For the text-containing cell, return its midpoint in [X, Y] coordinate format. 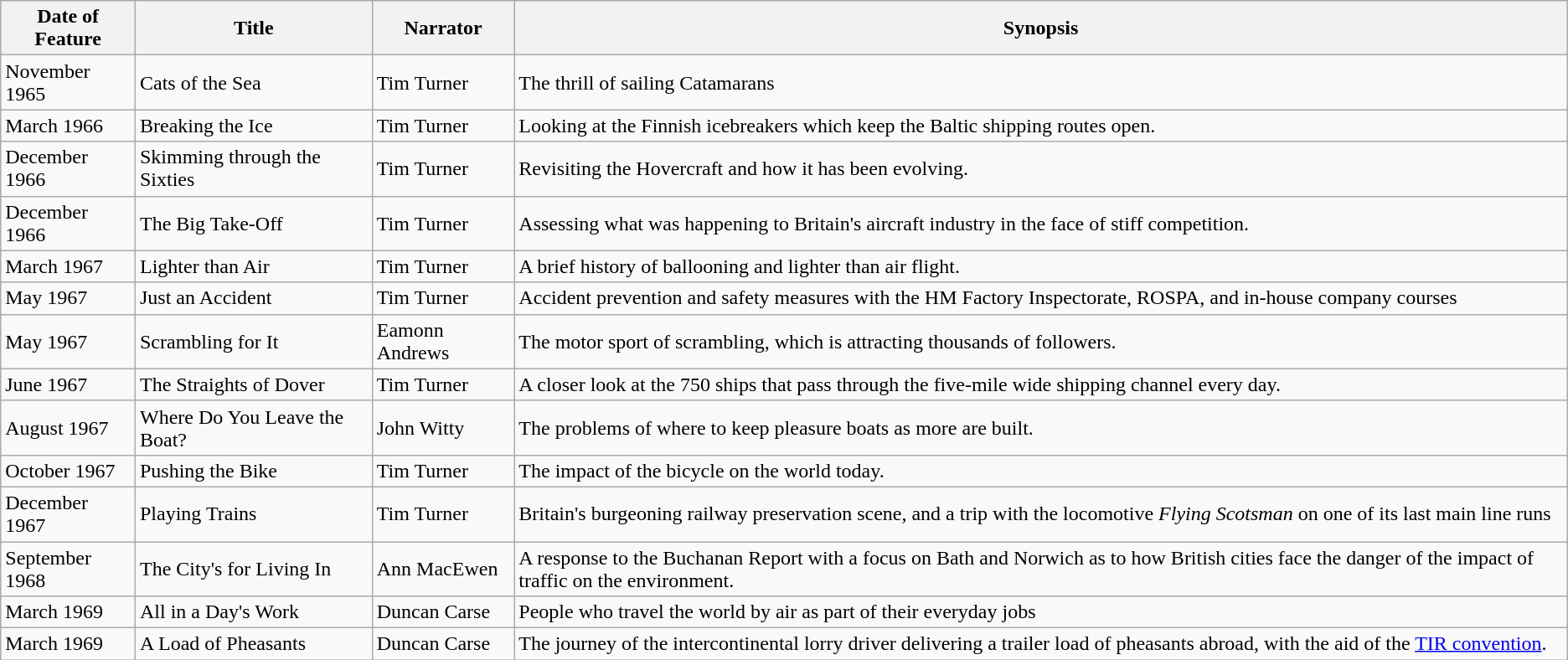
September 1968 [69, 568]
The thrill of sailing Catamarans [1040, 82]
Just an Accident [253, 298]
November 1965 [69, 82]
Accident prevention and safety measures with the HM Factory Inspectorate, ROSPA, and in-house company courses [1040, 298]
Breaking the Ice [253, 126]
Skimming through the Sixties [253, 169]
John Witty [443, 427]
Ann MacEwen [443, 568]
Britain's burgeoning railway preservation scene, and a trip with the locomotive Flying Scotsman on one of its last main line runs [1040, 514]
The Big Take-Off [253, 223]
Scrambling for It [253, 342]
The problems of where to keep pleasure boats as more are built. [1040, 427]
The motor sport of scrambling, which is attracting thousands of followers. [1040, 342]
Date of Feature [69, 28]
Assessing what was happening to Britain's aircraft industry in the face of stiff competition. [1040, 223]
August 1967 [69, 427]
The Straights of Dover [253, 384]
A Load of Pheasants [253, 644]
Eamonn Andrews [443, 342]
Title [253, 28]
People who travel the world by air as part of their everyday jobs [1040, 612]
Cats of the Sea [253, 82]
Revisiting the Hovercraft and how it has been evolving. [1040, 169]
A closer look at the 750 ships that pass through the five-mile wide shipping channel every day. [1040, 384]
The City's for Living In [253, 568]
Synopsis [1040, 28]
All in a Day's Work [253, 612]
The impact of the bicycle on the world today. [1040, 471]
The journey of the intercontinental lorry driver delivering a trailer load of pheasants abroad, with the aid of the TIR convention. [1040, 644]
March 1966 [69, 126]
Lighter than Air [253, 266]
A brief history of ballooning and lighter than air flight. [1040, 266]
March 1967 [69, 266]
Playing Trains [253, 514]
Looking at the Finnish icebreakers which keep the Baltic shipping routes open. [1040, 126]
December 1967 [69, 514]
Narrator [443, 28]
Pushing the Bike [253, 471]
Where Do You Leave the Boat? [253, 427]
June 1967 [69, 384]
October 1967 [69, 471]
